Pinpoint the cell where the given text exists, returning its [X, Y] midpoint coordinate. 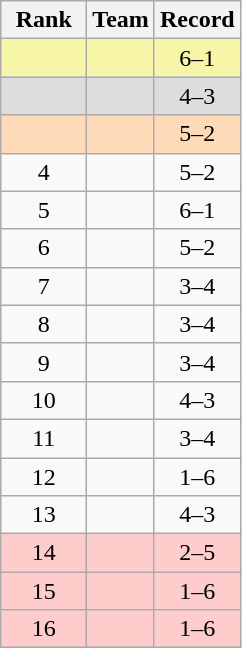
Record [197, 20]
Team [121, 20]
16 [44, 629]
11 [44, 438]
2–5 [197, 553]
5 [44, 210]
7 [44, 286]
6 [44, 248]
10 [44, 400]
Rank [44, 20]
8 [44, 324]
14 [44, 553]
15 [44, 591]
12 [44, 477]
4 [44, 172]
13 [44, 515]
9 [44, 362]
